Find where the given text appears and provide that cell's center as [X, Y] coordinate. 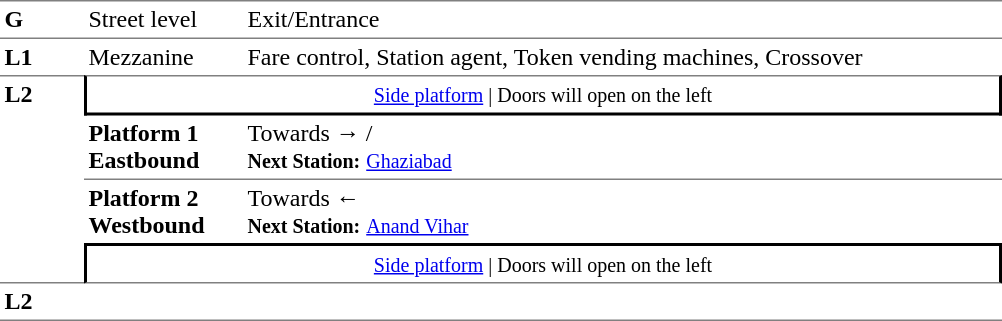
Fare control, Station agent, Token vending machines, Crossover [622, 57]
G [42, 20]
Towards ← Next Station: Anand Vihar [622, 212]
Mezzanine [164, 57]
Exit/Entrance [622, 20]
L2 [42, 179]
Towards → / Next Station: Ghaziabad [622, 148]
Platform 1Eastbound [164, 148]
Platform 2Westbound [164, 212]
Street level [164, 20]
L1 [42, 57]
